Locate the cell with the specified text and output its [x, y] center coordinate. 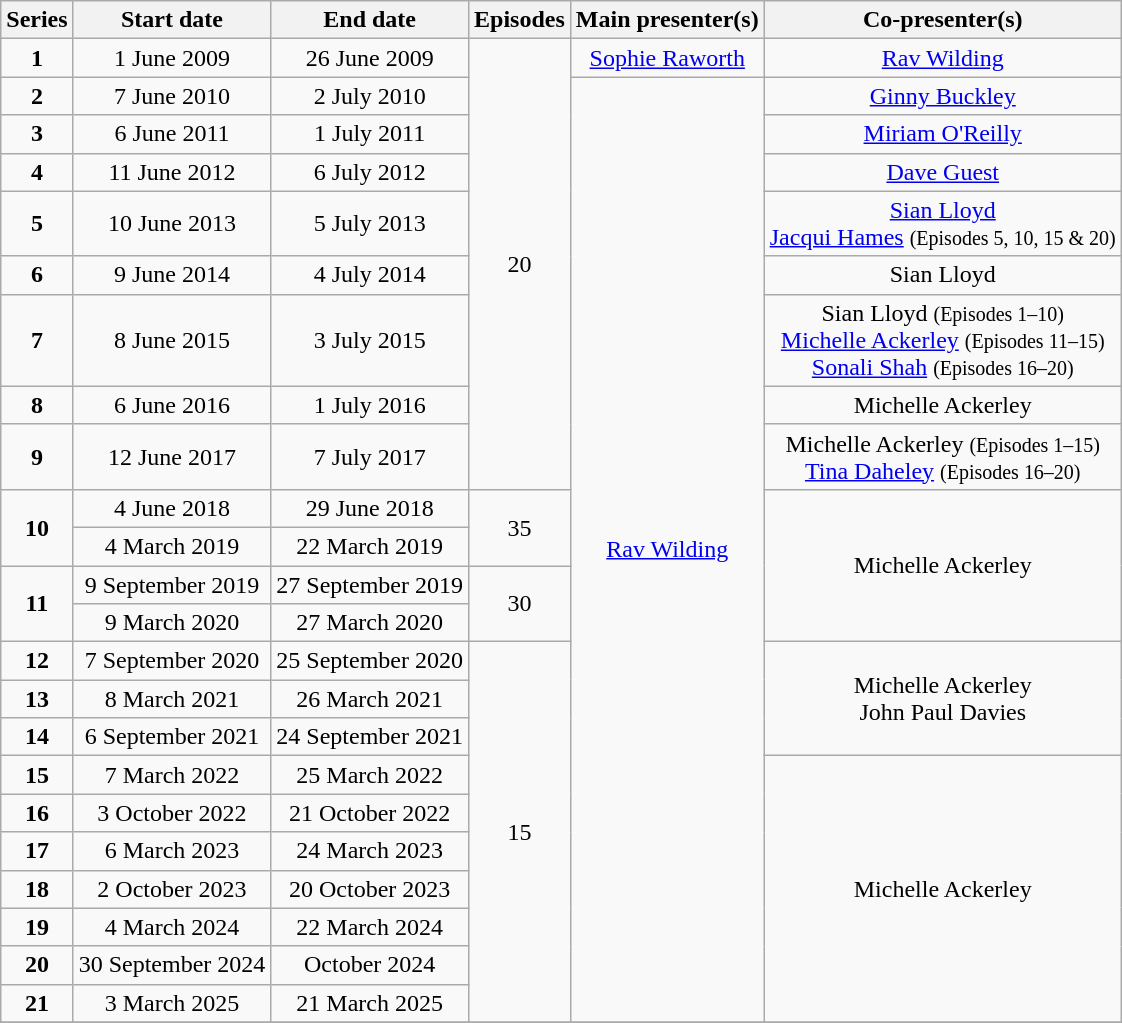
4 March 2019 [172, 546]
16 [37, 813]
1 [37, 58]
11 June 2012 [172, 172]
22 March 2024 [370, 927]
6 March 2023 [172, 851]
4 July 2014 [370, 275]
25 September 2020 [370, 661]
9 September 2019 [172, 585]
1 July 2011 [370, 134]
7 June 2010 [172, 96]
Dave Guest [942, 172]
26 March 2021 [370, 699]
29 June 2018 [370, 508]
6 September 2021 [172, 737]
35 [520, 527]
24 September 2021 [370, 737]
Series [37, 20]
Sian Lloyd [942, 275]
5 [37, 224]
19 [37, 927]
10 [37, 527]
Episodes [520, 20]
7 July 2017 [370, 456]
6 June 2011 [172, 134]
11 [37, 604]
8 June 2015 [172, 340]
Start date [172, 20]
9 June 2014 [172, 275]
9 March 2020 [172, 623]
Main presenter(s) [667, 20]
6 [37, 275]
30 September 2024 [172, 965]
6 June 2016 [172, 405]
18 [37, 889]
6 July 2012 [370, 172]
4 June 2018 [172, 508]
Sian LloydJacqui Hames (Episodes 5, 10, 15 & 20) [942, 224]
October 2024 [370, 965]
Michelle Ackerley (Episodes 1–15)Tina Daheley (Episodes 16–20) [942, 456]
4 [37, 172]
2 July 2010 [370, 96]
Miriam O'Reilly [942, 134]
17 [37, 851]
3 October 2022 [172, 813]
30 [520, 604]
24 March 2023 [370, 851]
7 March 2022 [172, 775]
14 [37, 737]
26 June 2009 [370, 58]
3 [37, 134]
12 June 2017 [172, 456]
12 [37, 661]
8 March 2021 [172, 699]
21 March 2025 [370, 1003]
13 [37, 699]
End date [370, 20]
21 [37, 1003]
10 June 2013 [172, 224]
9 [37, 456]
3 March 2025 [172, 1003]
Sophie Raworth [667, 58]
27 March 2020 [370, 623]
5 July 2013 [370, 224]
7 September 2020 [172, 661]
Ginny Buckley [942, 96]
20 October 2023 [370, 889]
2 [37, 96]
Co-presenter(s) [942, 20]
1 July 2016 [370, 405]
21 October 2022 [370, 813]
8 [37, 405]
22 March 2019 [370, 546]
27 September 2019 [370, 585]
1 June 2009 [172, 58]
2 October 2023 [172, 889]
Sian Lloyd (Episodes 1–10)Michelle Ackerley (Episodes 11–15)Sonali Shah (Episodes 16–20) [942, 340]
25 March 2022 [370, 775]
7 [37, 340]
Michelle AckerleyJohn Paul Davies [942, 699]
4 March 2024 [172, 927]
3 July 2015 [370, 340]
